Identify which cell holds the provided text, then report its [X, Y] central coordinate. 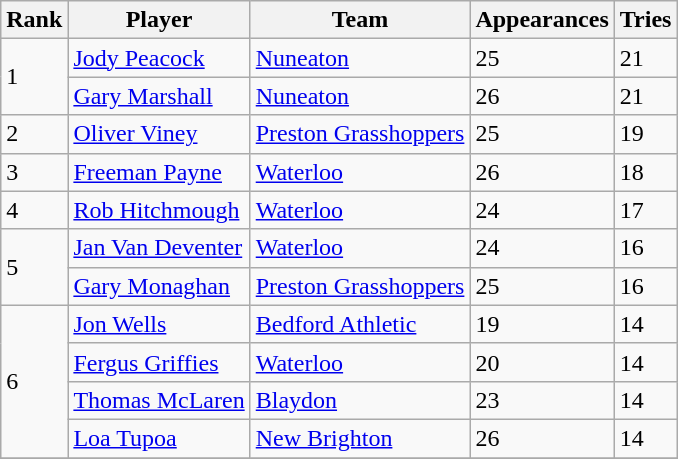
2 [34, 134]
Appearances [542, 20]
6 [34, 381]
20 [542, 362]
Rank [34, 20]
Gary Monaghan [159, 286]
Team [360, 20]
Loa Tupoa [159, 438]
New Brighton [360, 438]
1 [34, 77]
Jon Wells [159, 324]
18 [646, 172]
Freeman Payne [159, 172]
Thomas McLaren [159, 400]
Bedford Athletic [360, 324]
4 [34, 210]
Tries [646, 20]
17 [646, 210]
Gary Marshall [159, 96]
23 [542, 400]
Rob Hitchmough [159, 210]
Jody Peacock [159, 58]
3 [34, 172]
Player [159, 20]
5 [34, 267]
Oliver Viney [159, 134]
Blaydon [360, 400]
Jan Van Deventer [159, 248]
Fergus Griffies [159, 362]
